Identify which cell holds the provided text, then report its [X, Y] central coordinate. 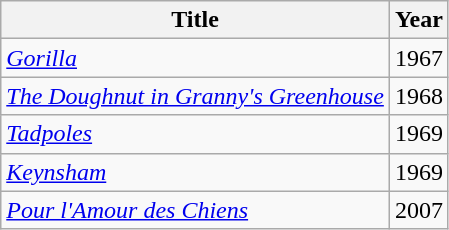
1968 [418, 96]
The Doughnut in Granny's Greenhouse [196, 96]
Pour l'Amour des Chiens [196, 210]
1967 [418, 58]
2007 [418, 210]
Gorilla [196, 58]
Year [418, 20]
Tadpoles [196, 134]
Keynsham [196, 172]
Title [196, 20]
